Return (x, y) of the center of cell containing provided text 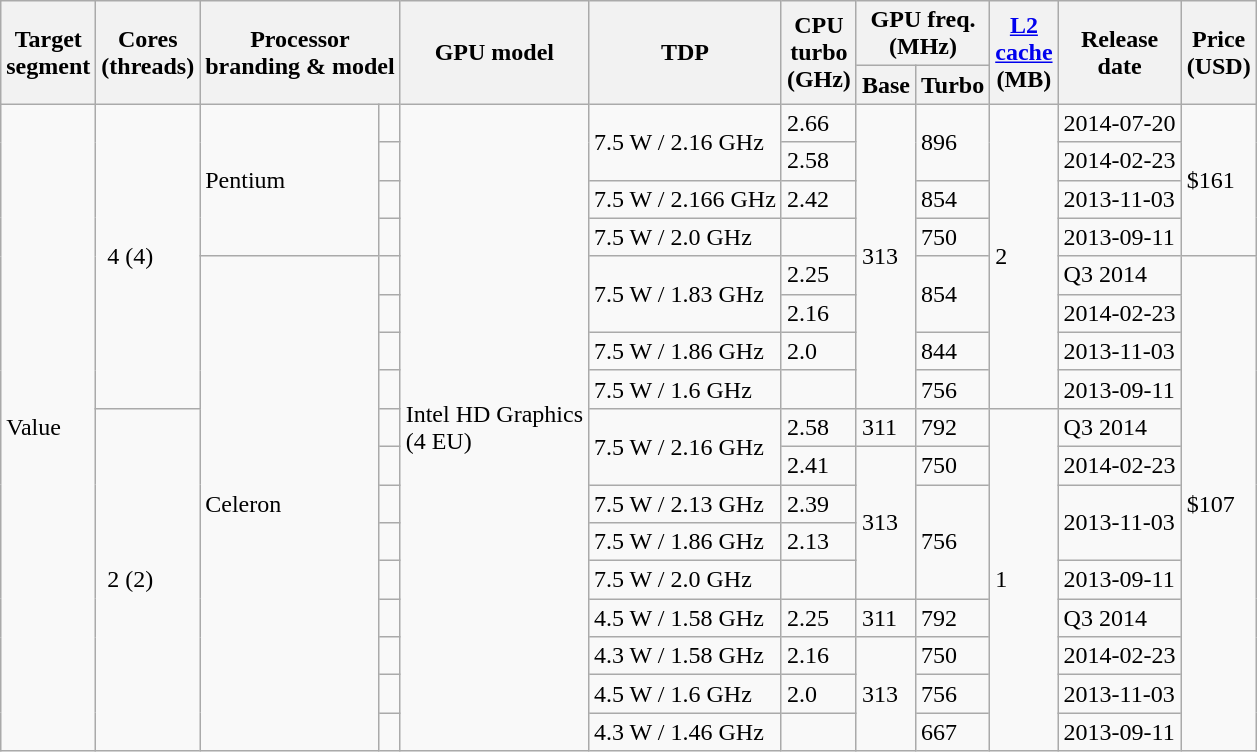
4 (4) (148, 256)
844 (952, 351)
2 (2) (148, 580)
Base (886, 85)
2.42 (818, 199)
7.5 W / 1.6 GHz (686, 389)
896 (952, 142)
Intel HD Graphics (4 EU) (494, 428)
2014-07-20 (1120, 123)
667 (952, 732)
4.5 W / 1.58 GHz (686, 618)
Value (48, 428)
$161 (1218, 180)
Targetsegment (48, 52)
2 (1024, 256)
Cores(threads) (148, 52)
TDP (686, 52)
Turbo (952, 85)
L2cache(MB) (1024, 52)
Pentium (290, 180)
Celeron (290, 504)
Releasedate (1120, 52)
2.39 (818, 503)
4.5 W / 1.6 GHz (686, 694)
7.5 W / 2.166 GHz (686, 199)
2.13 (818, 542)
7.5 W / 2.13 GHz (686, 503)
$107 (1218, 504)
GPU model (494, 52)
4.3 W / 1.46 GHz (686, 732)
Price(USD) (1218, 52)
1 (1024, 580)
Processorbranding & model (300, 52)
2.66 (818, 123)
GPU freq.(MHz) (922, 34)
CPUturbo(GHz) (818, 52)
4.3 W / 1.58 GHz (686, 656)
7.5 W / 1.83 GHz (686, 294)
2.41 (818, 465)
